Detect which cell encompasses the target text, then output its (X, Y) center coordinate. 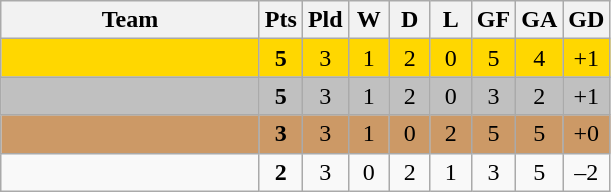
4 (540, 58)
Team (130, 20)
Pts (280, 20)
+0 (586, 134)
–2 (586, 172)
GA (540, 20)
GD (586, 20)
GF (493, 20)
Pld (325, 20)
W (368, 20)
L (450, 20)
D (410, 20)
